Output the [x, y] coordinate of the center of the cell containing the given text.  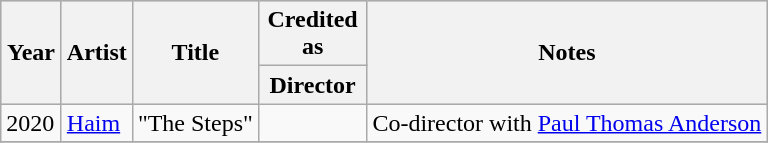
Title [195, 52]
Notes [567, 52]
Co-director with Paul Thomas Anderson [567, 123]
"The Steps" [195, 123]
Credited as [312, 34]
2020 [32, 123]
Director [312, 85]
Artist [96, 52]
Haim [96, 123]
Year [32, 52]
